Return [x, y] of the center of cell containing provided text 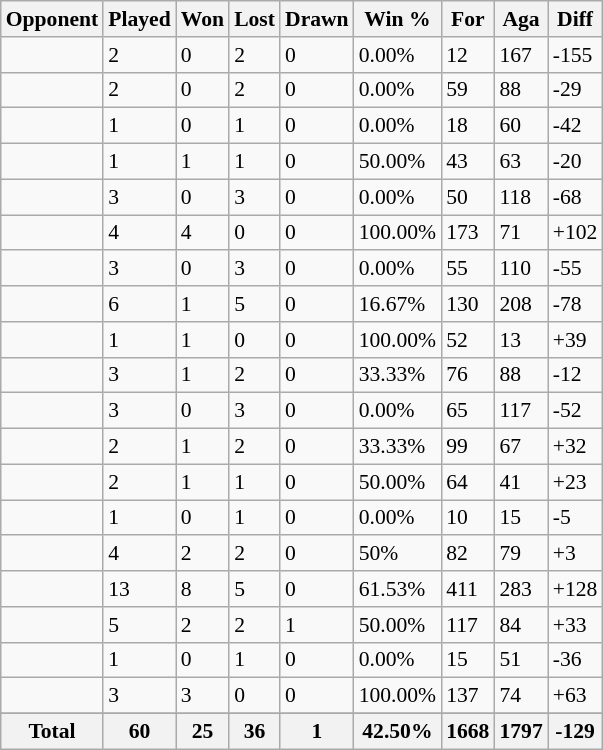
99 [468, 447]
79 [520, 554]
74 [520, 696]
82 [468, 554]
Diff [576, 19]
-42 [576, 126]
-20 [576, 162]
Total [52, 732]
137 [468, 696]
Drawn [317, 19]
Opponent [52, 19]
-68 [576, 197]
36 [254, 732]
18 [468, 126]
76 [468, 375]
-12 [576, 375]
118 [520, 197]
Won [202, 19]
42.50% [398, 732]
51 [520, 660]
+3 [576, 554]
+102 [576, 233]
-52 [576, 411]
173 [468, 233]
-155 [576, 55]
16.67% [398, 304]
+23 [576, 482]
+32 [576, 447]
1668 [468, 732]
Played [139, 19]
Lost [254, 19]
52 [468, 340]
55 [468, 269]
10 [468, 518]
+128 [576, 589]
167 [520, 55]
50% [398, 554]
59 [468, 90]
6 [139, 304]
63 [520, 162]
-36 [576, 660]
411 [468, 589]
-5 [576, 518]
1797 [520, 732]
Aga [520, 19]
For [468, 19]
283 [520, 589]
-129 [576, 732]
-78 [576, 304]
84 [520, 625]
67 [520, 447]
61.53% [398, 589]
43 [468, 162]
-55 [576, 269]
+63 [576, 696]
110 [520, 269]
64 [468, 482]
208 [520, 304]
41 [520, 482]
-29 [576, 90]
130 [468, 304]
Win % [398, 19]
12 [468, 55]
+39 [576, 340]
50 [468, 197]
71 [520, 233]
65 [468, 411]
+33 [576, 625]
25 [202, 732]
8 [202, 589]
